Identify which cell holds the provided text, then report its (X, Y) central coordinate. 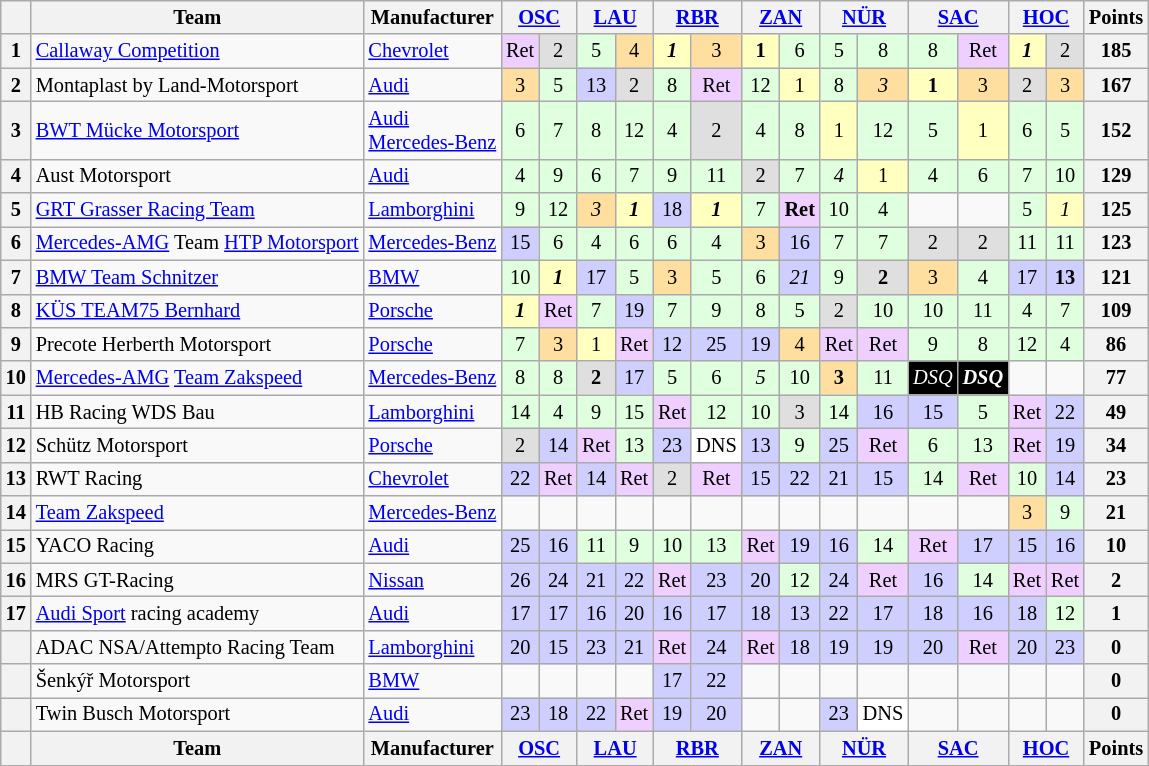
Mercedes-AMG Team HTP Motorsport (198, 243)
GRT Grasser Racing Team (198, 210)
49 (1116, 412)
Precote Herberth Motorsport (198, 344)
HB Racing WDS Bau (198, 412)
Nissan (433, 580)
Schütz Motorsport (198, 445)
Audi Sport racing academy (198, 613)
185 (1116, 51)
77 (1116, 378)
26 (520, 580)
KÜS TEAM75 Bernhard (198, 311)
123 (1116, 243)
BWT Mücke Motorsport (198, 130)
BMW Team Schnitzer (198, 277)
109 (1116, 311)
Montaplast by Land-Motorsport (198, 85)
167 (1116, 85)
125 (1116, 210)
MRS GT-Racing (198, 580)
YACO Racing (198, 546)
Šenkýř Motorsport (198, 681)
RWT Racing (198, 479)
Mercedes-AMG Team Zakspeed (198, 378)
Callaway Competition (198, 51)
152 (1116, 130)
ADAC NSA/Attempto Racing Team (198, 647)
Team Zakspeed (198, 513)
129 (1116, 176)
AudiMercedes-Benz (433, 130)
34 (1116, 445)
Twin Busch Motorsport (198, 714)
121 (1116, 277)
Aust Motorsport (198, 176)
86 (1116, 344)
